Find where the given text appears and provide that cell's center as [x, y] coordinate. 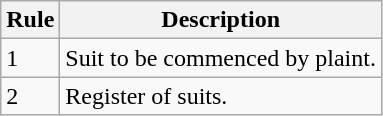
Register of suits. [221, 96]
1 [30, 58]
2 [30, 96]
Rule [30, 20]
Description [221, 20]
Suit to be commenced by plaint. [221, 58]
